Determine the (x, y) coordinate at the center of the cell enclosing the given text.  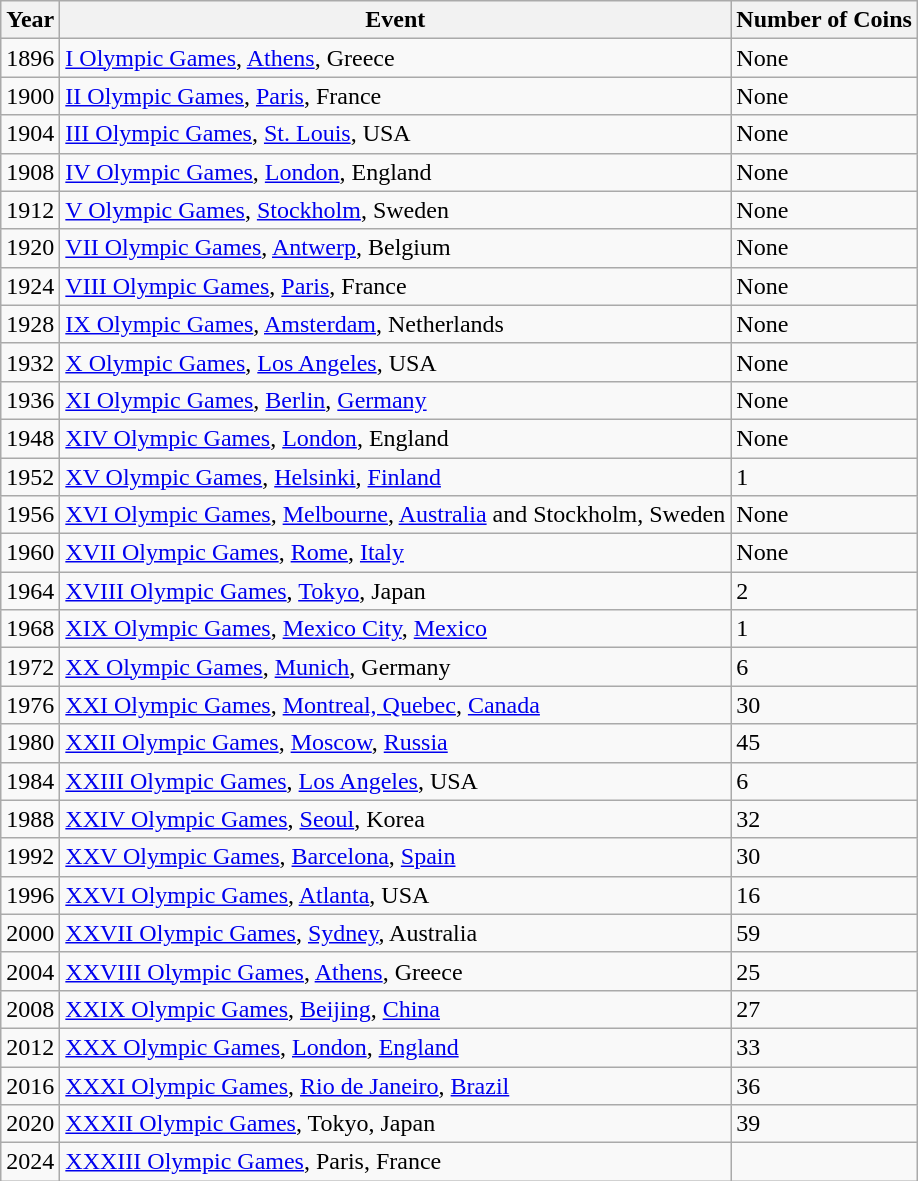
1908 (30, 172)
2016 (30, 1085)
XXX Olympic Games, London, England (396, 1047)
1980 (30, 743)
XV Olympic Games, Helsinki, Finland (396, 477)
1924 (30, 286)
Event (396, 20)
1988 (30, 819)
XXVIII Olympic Games, Athens, Greece (396, 971)
1968 (30, 629)
2000 (30, 933)
XVII Olympic Games, Rome, Italy (396, 553)
XXVI Olympic Games, Atlanta, USA (396, 895)
XXIX Olympic Games, Beijing, China (396, 1009)
2024 (30, 1162)
59 (824, 933)
XI Olympic Games, Berlin, Germany (396, 400)
2020 (30, 1124)
III Olympic Games, St. Louis, USA (396, 134)
IX Olympic Games, Amsterdam, Netherlands (396, 324)
XVI Olympic Games, Melbourne, Australia and Stockholm, Sweden (396, 515)
XIV Olympic Games, London, England (396, 438)
27 (824, 1009)
XXXI Olympic Games, Rio de Janeiro, Brazil (396, 1085)
VII Olympic Games, Antwerp, Belgium (396, 248)
25 (824, 971)
XXV Olympic Games, Barcelona, Spain (396, 857)
1896 (30, 58)
XXIII Olympic Games, Los Angeles, USA (396, 781)
XXI Olympic Games, Montreal, Quebec, Canada (396, 705)
2 (824, 591)
1964 (30, 591)
Number of Coins (824, 20)
1992 (30, 857)
1972 (30, 667)
1900 (30, 96)
1960 (30, 553)
1948 (30, 438)
1920 (30, 248)
16 (824, 895)
33 (824, 1047)
1912 (30, 210)
XXIV Olympic Games, Seoul, Korea (396, 819)
X Olympic Games, Los Angeles, USA (396, 362)
IV Olympic Games, London, England (396, 172)
2004 (30, 971)
II Olympic Games, Paris, France (396, 96)
36 (824, 1085)
1996 (30, 895)
2012 (30, 1047)
Year (30, 20)
XXXII Olympic Games, Tokyo, Japan (396, 1124)
VIII Olympic Games, Paris, France (396, 286)
32 (824, 819)
1976 (30, 705)
1904 (30, 134)
XXVII Olympic Games, Sydney, Australia (396, 933)
I Olympic Games, Athens, Greece (396, 58)
45 (824, 743)
XVIII Olympic Games, Tokyo, Japan (396, 591)
1956 (30, 515)
XIX Olympic Games, Mexico City, Mexico (396, 629)
V Olympic Games, Stockholm, Sweden (396, 210)
1984 (30, 781)
XXII Olympic Games, Moscow, Russia (396, 743)
39 (824, 1124)
XXXIII Olympic Games, Paris, France (396, 1162)
1932 (30, 362)
1952 (30, 477)
2008 (30, 1009)
1936 (30, 400)
1928 (30, 324)
XX Olympic Games, Munich, Germany (396, 667)
